Pinpoint the cell where the given text exists, returning its [X, Y] midpoint coordinate. 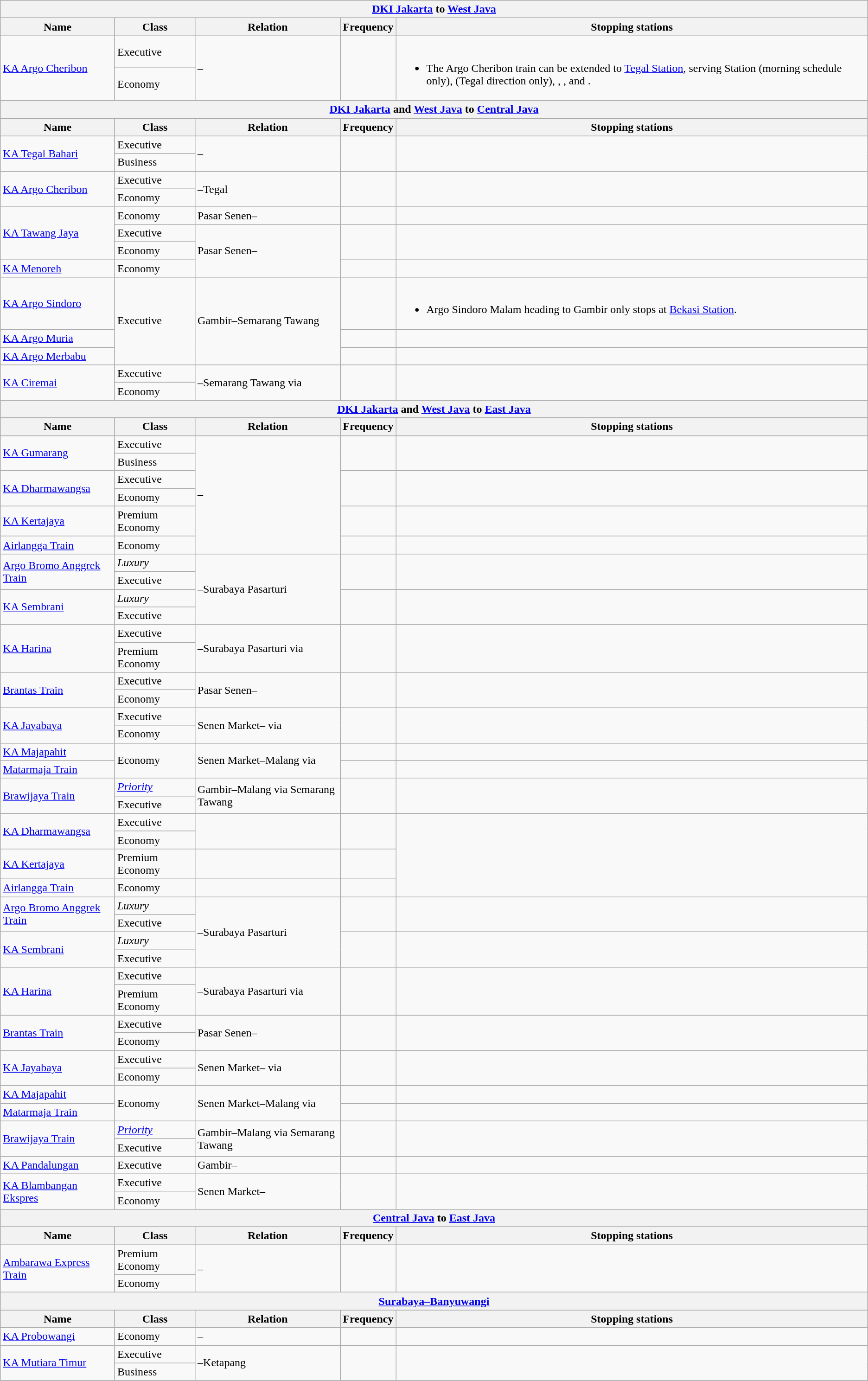
KA Tegal Bahari [57, 153]
–Semarang Tawang via [268, 383]
Ambarawa Express Train [57, 1269]
KA Mutiara Timur [57, 1363]
The Argo Cheribon train can be extended to Tegal Station, serving Station (morning schedule only), (Tegal direction only), , , and . [632, 68]
KA Ciremai [57, 383]
KA Menoreh [57, 269]
DKI Jakarta to West Java [434, 9]
KA Tawang Jaya [57, 233]
KA Argo Sindoro [57, 303]
KA Gumarang [57, 453]
Central Java to East Java [434, 1218]
DKI Jakarta and West Java to Central Java [434, 109]
Senen Market– [268, 1191]
Surabaya–Banyuwangi [434, 1301]
KA Probowangi [57, 1336]
Gambir– [268, 1165]
Gambir–Semarang Tawang [268, 321]
–Ketapang [268, 1363]
KA Argo Muria [57, 339]
DKI Jakarta and West Java to East Java [434, 409]
KA Blambangan Ekspres [57, 1191]
Argo Sindoro Malam heading to Gambir only stops at Bekasi Station. [632, 303]
–Tegal [268, 189]
KA Pandalungan [57, 1165]
KA Argo Merbabu [57, 356]
